Output the (X, Y) coordinate of the center of the cell containing the given text.  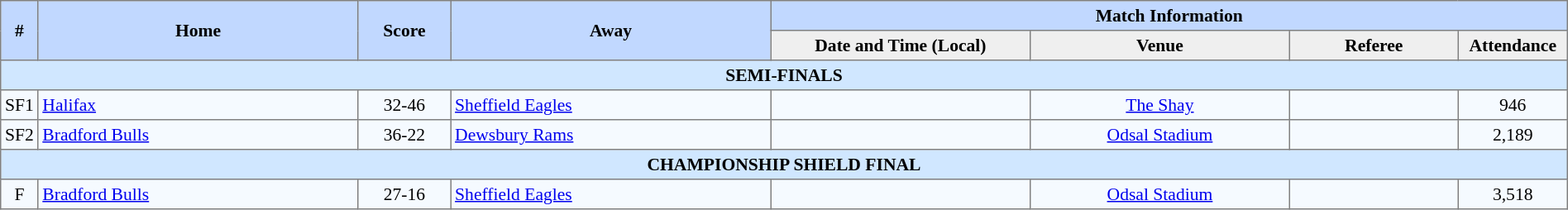
Halifax (198, 105)
32-46 (404, 105)
Attendance (1513, 45)
SF2 (20, 135)
Venue (1160, 45)
CHAMPIONSHIP SHIELD FINAL (784, 165)
27-16 (404, 194)
Date and Time (Local) (900, 45)
F (20, 194)
36-22 (404, 135)
# (20, 31)
2,189 (1513, 135)
Away (610, 31)
Home (198, 31)
SEMI-FINALS (784, 75)
Referee (1374, 45)
Score (404, 31)
Dewsbury Rams (610, 135)
SF1 (20, 105)
Match Information (1169, 16)
The Shay (1160, 105)
946 (1513, 105)
3,518 (1513, 194)
